For the text-containing cell, return its midpoint in [X, Y] coordinate format. 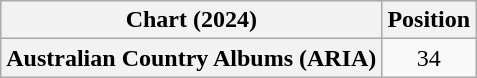
Chart (2024) [192, 20]
34 [429, 58]
Australian Country Albums (ARIA) [192, 58]
Position [429, 20]
